Output the (x, y) coordinate of the center of the cell containing the given text.  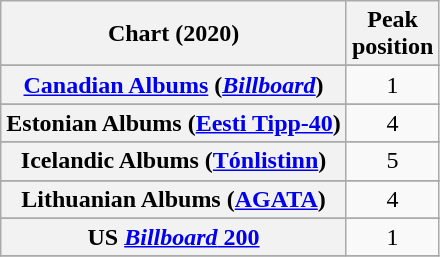
Estonian Albums (Eesti Tipp-40) (174, 123)
Peakposition (392, 34)
Chart (2020) (174, 34)
Lithuanian Albums (AGATA) (174, 199)
Canadian Albums (Billboard) (174, 85)
US Billboard 200 (174, 237)
Icelandic Albums (Tónlistinn) (174, 161)
5 (392, 161)
